Pinpoint the cell where the given text exists, returning its (X, Y) midpoint coordinate. 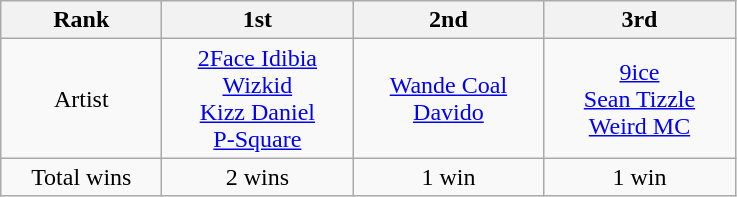
Rank (82, 20)
3rd (640, 20)
Artist (82, 98)
1st (258, 20)
Total wins (82, 177)
2 wins (258, 177)
2Face IdibiaWizkidKizz DanielP-Square (258, 98)
2nd (448, 20)
9iceSean TizzleWeird MC (640, 98)
Wande CoalDavido (448, 98)
